Capture the cell that displays the provided text and extract its [x, y] central coordinate. 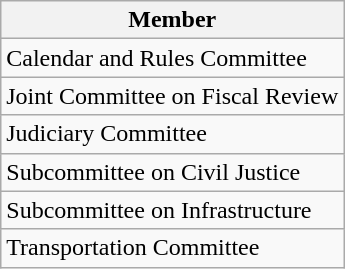
Joint Committee on Fiscal Review [172, 96]
Transportation Committee [172, 248]
Judiciary Committee [172, 134]
Member [172, 20]
Subcommittee on Civil Justice [172, 172]
Calendar and Rules Committee [172, 58]
Subcommittee on Infrastructure [172, 210]
